From the cell containing the given text, extract its center point as (X, Y) coordinate. 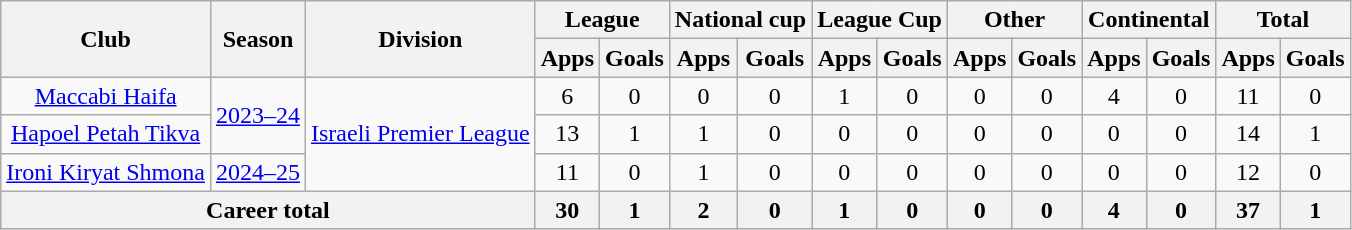
6 (567, 96)
Division (421, 39)
2024–25 (258, 172)
Season (258, 39)
13 (567, 134)
12 (1248, 172)
National cup (740, 20)
Ironi Kiryat Shmona (106, 172)
Club (106, 39)
2 (703, 210)
14 (1248, 134)
Israeli Premier League (421, 134)
Hapoel Petah Tikva (106, 134)
37 (1248, 210)
2023–24 (258, 115)
30 (567, 210)
Total (1283, 20)
Maccabi Haifa (106, 96)
Career total (268, 210)
League (602, 20)
League Cup (880, 20)
Continental (1149, 20)
Other (1014, 20)
